Capture the cell that displays the provided text and extract its (x, y) central coordinate. 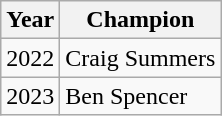
2022 (30, 58)
Champion (140, 20)
Ben Spencer (140, 96)
2023 (30, 96)
Craig Summers (140, 58)
Year (30, 20)
